Return the (X, Y) coordinate for the center point of the cell that contains the specified text.  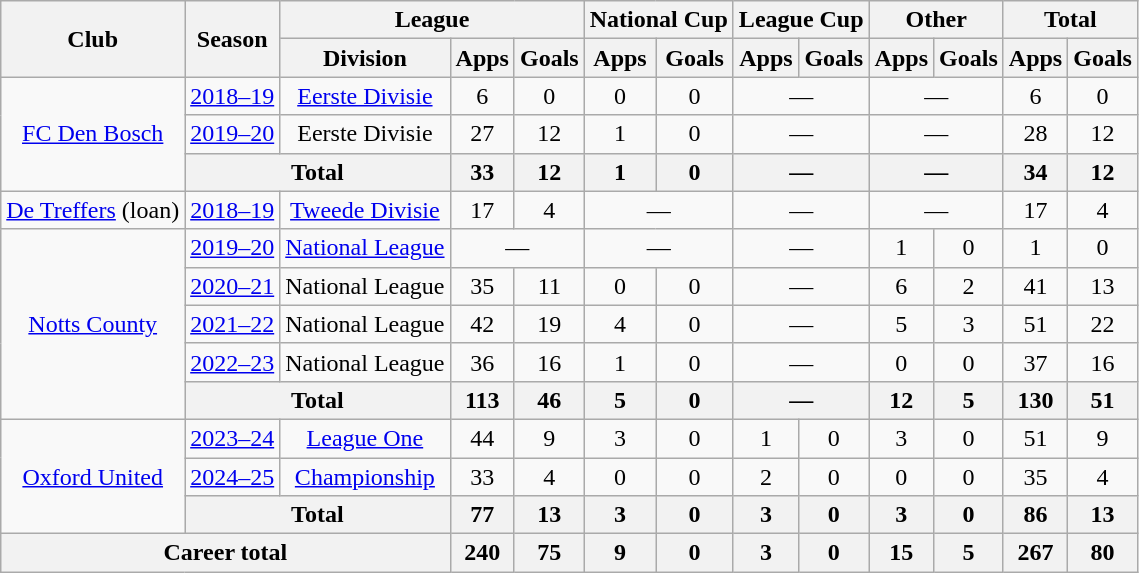
130 (1035, 400)
36 (482, 362)
27 (482, 134)
15 (901, 553)
Tweede Divisie (365, 210)
Club (93, 39)
2024–25 (232, 477)
Oxford United (93, 476)
75 (549, 553)
Season (232, 39)
League (432, 20)
240 (482, 553)
League One (365, 438)
Division (365, 58)
Championship (365, 477)
37 (1035, 362)
113 (482, 400)
De Treffers (loan) (93, 210)
46 (549, 400)
2021–22 (232, 324)
FC Den Bosch (93, 134)
42 (482, 324)
80 (1103, 553)
267 (1035, 553)
19 (549, 324)
28 (1035, 134)
22 (1103, 324)
41 (1035, 286)
National Cup (658, 20)
Other (936, 20)
Career total (226, 553)
44 (482, 438)
34 (1035, 172)
Notts County (93, 324)
League Cup (801, 20)
2022–23 (232, 362)
86 (1035, 515)
2020–21 (232, 286)
2023–24 (232, 438)
11 (549, 286)
77 (482, 515)
